For the text-containing cell, return its midpoint in [X, Y] coordinate format. 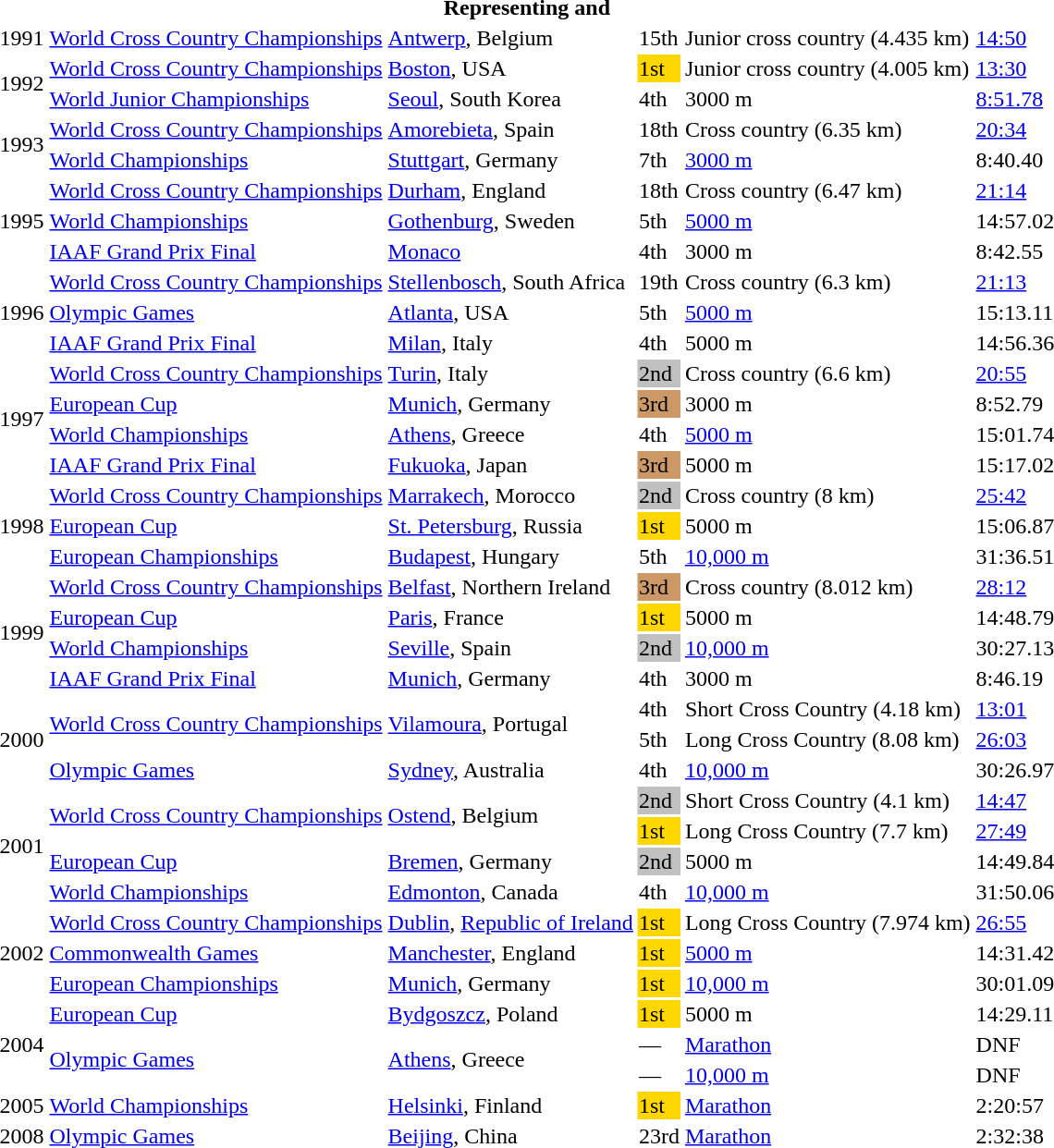
Milan, Italy [510, 343]
7th [658, 160]
Budapest, Hungary [510, 556]
Durham, England [510, 190]
Helsinki, Finland [510, 1105]
Cross country (6.3 km) [827, 282]
Long Cross Country (7.974 km) [827, 922]
Cross country (8.012 km) [827, 587]
Vilamoura, Portugal [510, 725]
Long Cross Country (7.7 km) [827, 831]
Monaco [510, 251]
Antwerp, Belgium [510, 38]
Amorebieta, Spain [510, 129]
Paris, France [510, 617]
Stuttgart, Germany [510, 160]
Seoul, South Korea [510, 99]
Turin, Italy [510, 373]
Bremen, Germany [510, 861]
Sydney, Australia [510, 770]
Manchester, England [510, 953]
St. Petersburg, Russia [510, 526]
Cross country (6.47 km) [827, 190]
Edmonton, Canada [510, 892]
Atlanta, USA [510, 312]
Bydgoszcz, Poland [510, 1014]
Seville, Spain [510, 648]
Short Cross Country (4.1 km) [827, 800]
Cross country (6.35 km) [827, 129]
Commonwealth Games [216, 953]
19th [658, 282]
Short Cross Country (4.18 km) [827, 709]
Cross country (6.6 km) [827, 373]
Junior cross country (4.435 km) [827, 38]
Stellenbosch, South Africa [510, 282]
Junior cross country (4.005 km) [827, 68]
Fukuoka, Japan [510, 465]
Dublin, Republic of Ireland [510, 922]
Boston, USA [510, 68]
World Junior Championships [216, 99]
Belfast, Northern Ireland [510, 587]
15th [658, 38]
Cross country (8 km) [827, 495]
Long Cross Country (8.08 km) [827, 739]
Marrakech, Morocco [510, 495]
Ostend, Belgium [510, 815]
Gothenburg, Sweden [510, 221]
